Detect which cell encompasses the target text, then output its (x, y) center coordinate. 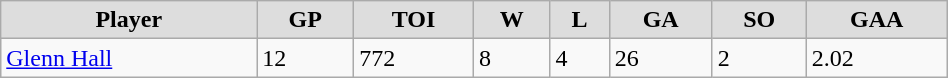
772 (414, 58)
W (512, 20)
12 (306, 58)
4 (580, 58)
GA (660, 20)
SO (759, 20)
26 (660, 58)
Glenn Hall (129, 58)
GP (306, 20)
TOI (414, 20)
Player (129, 20)
GAA (876, 20)
8 (512, 58)
L (580, 20)
2.02 (876, 58)
2 (759, 58)
